Detect which cell encompasses the target text, then output its [x, y] center coordinate. 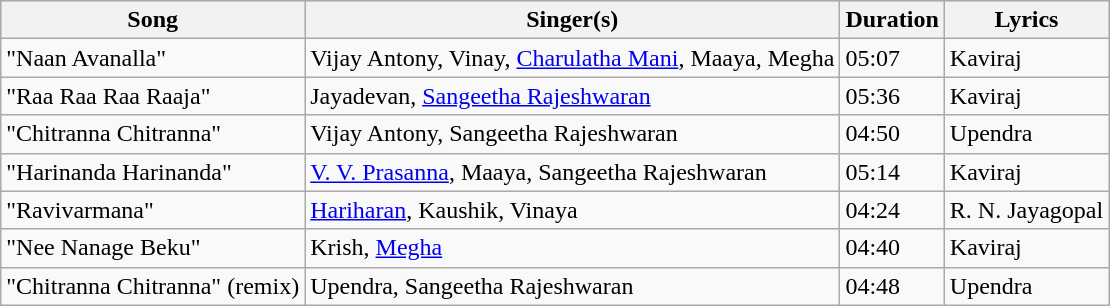
05:14 [892, 172]
V. V. Prasanna, Maaya, Sangeetha Rajeshwaran [572, 172]
Vijay Antony, Vinay, Charulatha Mani, Maaya, Megha [572, 58]
"Harinanda Harinanda" [153, 172]
04:24 [892, 210]
R. N. Jayagopal [1026, 210]
Song [153, 20]
Upendra, Sangeetha Rajeshwaran [572, 286]
Krish, Megha [572, 248]
05:07 [892, 58]
Jayadevan, Sangeetha Rajeshwaran [572, 96]
"Ravivarmana" [153, 210]
"Nee Nanage Beku" [153, 248]
05:36 [892, 96]
04:48 [892, 286]
04:50 [892, 134]
04:40 [892, 248]
Vijay Antony, Sangeetha Rajeshwaran [572, 134]
"Chitranna Chitranna" [153, 134]
Duration [892, 20]
Hariharan, Kaushik, Vinaya [572, 210]
"Chitranna Chitranna" (remix) [153, 286]
Singer(s) [572, 20]
"Raa Raa Raa Raaja" [153, 96]
Lyrics [1026, 20]
"Naan Avanalla" [153, 58]
